Find where the given text appears and provide that cell's center as (X, Y) coordinate. 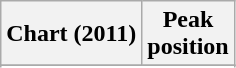
Peakposition (188, 34)
Chart (2011) (72, 34)
